Determine the (X, Y) coordinate at the center of the cell enclosing the given text.  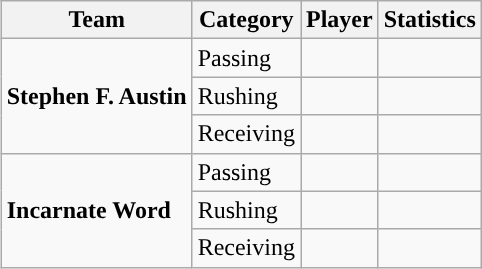
Incarnate Word (96, 210)
Category (246, 20)
Stephen F. Austin (96, 96)
Statistics (430, 20)
Player (339, 20)
Team (96, 20)
